For the text-containing cell, return its midpoint in (x, y) coordinate format. 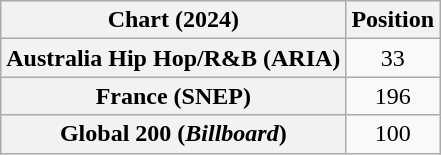
100 (393, 134)
Position (393, 20)
196 (393, 96)
Australia Hip Hop/R&B (ARIA) (174, 58)
France (SNEP) (174, 96)
Global 200 (Billboard) (174, 134)
Chart (2024) (174, 20)
33 (393, 58)
